Search for the cell housing the specified text and yield its (x, y) center coordinate. 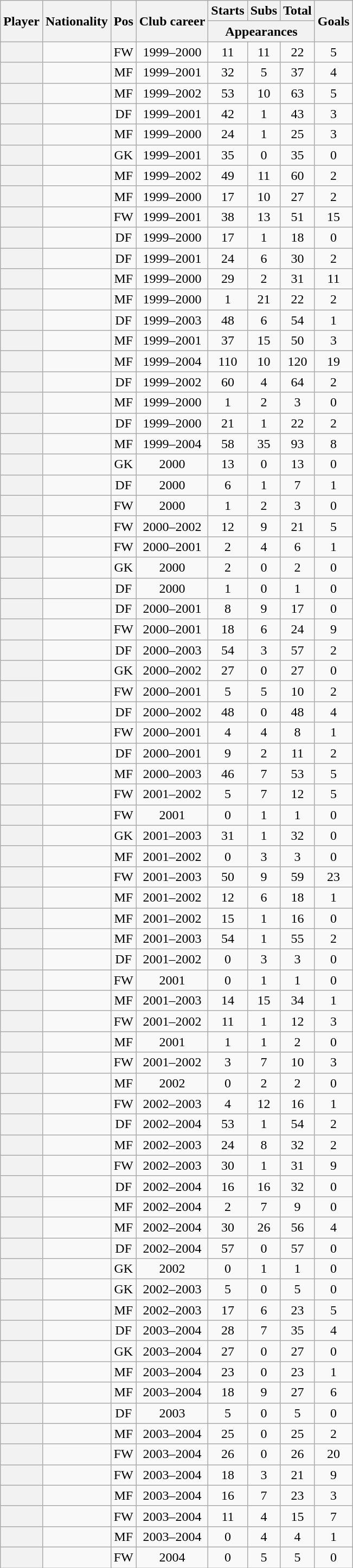
29 (228, 279)
2004 (172, 1557)
Appearances (261, 31)
14 (228, 1001)
2003 (172, 1413)
28 (228, 1331)
Total (298, 11)
Subs (264, 11)
Player (22, 21)
19 (333, 361)
93 (298, 444)
56 (298, 1227)
Club career (172, 21)
58 (228, 444)
43 (298, 114)
Pos (124, 21)
Goals (333, 21)
120 (298, 361)
51 (298, 217)
38 (228, 217)
42 (228, 114)
34 (298, 1001)
63 (298, 93)
46 (228, 774)
55 (298, 939)
1999–2003 (172, 320)
110 (228, 361)
64 (298, 382)
49 (228, 176)
59 (298, 877)
Nationality (76, 21)
Starts (228, 11)
20 (333, 1454)
